Scan for the cell matching the given text and deliver its (x, y) coordinate at center. 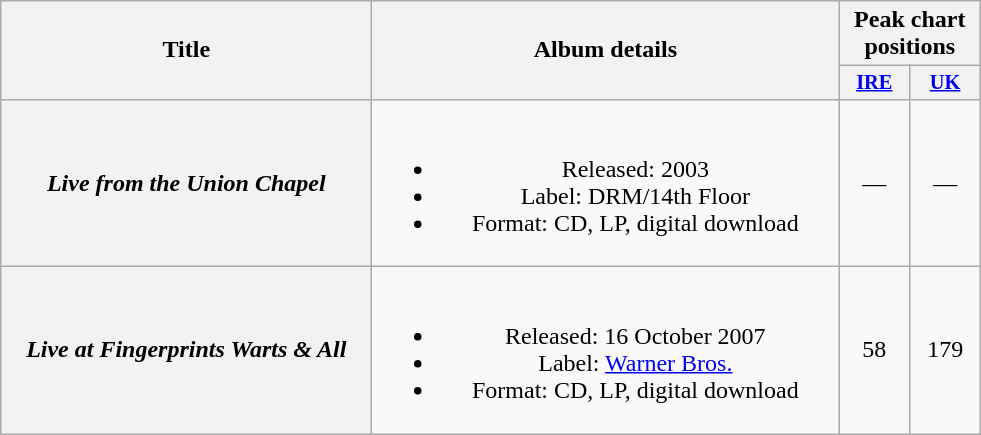
Released: 16 October 2007Label: Warner Bros.Format: CD, LP, digital download (606, 350)
Peak chart positions (910, 34)
Title (186, 50)
Live from the Union Chapel (186, 182)
Released: 2003Label: DRM/14th FloorFormat: CD, LP, digital download (606, 182)
UK (946, 83)
Album details (606, 50)
58 (874, 350)
Live at Fingerprints Warts & All (186, 350)
IRE (874, 83)
179 (946, 350)
